Pinpoint the cell where the given text exists, returning its [X, Y] midpoint coordinate. 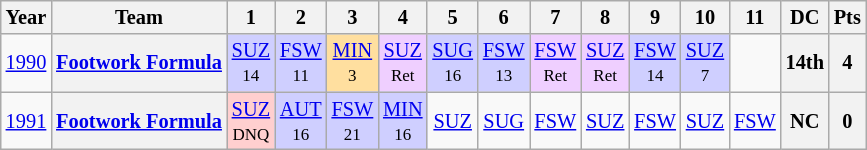
1990 [26, 63]
FSW11 [301, 63]
14th [805, 63]
Team [139, 17]
7 [556, 17]
AUT16 [301, 121]
3 [353, 17]
0 [848, 121]
FSW13 [504, 63]
Year [26, 17]
8 [605, 17]
NC [805, 121]
Pts [848, 17]
FSW14 [655, 63]
SUG16 [452, 63]
SUZ7 [705, 63]
SUZ14 [251, 63]
11 [755, 17]
MIN3 [353, 63]
FSW21 [353, 121]
1 [251, 17]
SUG [504, 121]
MIN16 [402, 121]
6 [504, 17]
2 [301, 17]
SUZDNQ [251, 121]
1991 [26, 121]
FSWRet [556, 63]
5 [452, 17]
10 [705, 17]
DC [805, 17]
9 [655, 17]
